Return the (X, Y) coordinate for the center point of the cell that contains the specified text.  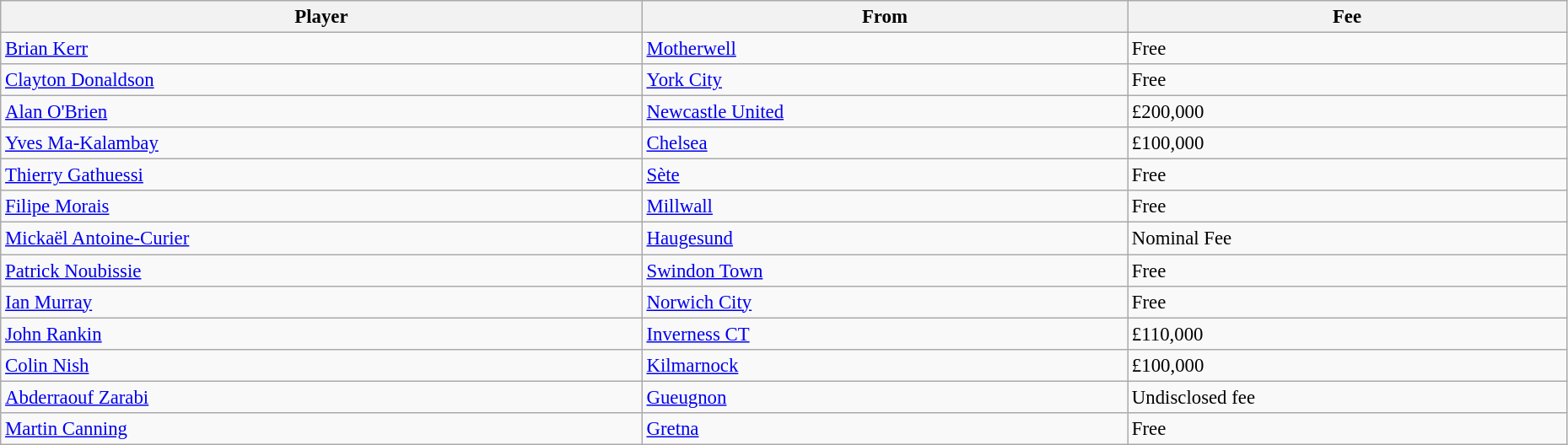
Player (321, 17)
Newcastle United (884, 112)
Filipe Morais (321, 206)
Clayton Donaldson (321, 80)
Patrick Noubissie (321, 271)
Haugesund (884, 239)
Yves Ma-Kalambay (321, 143)
John Rankin (321, 334)
Nominal Fee (1348, 239)
Undisclosed fee (1348, 397)
Norwich City (884, 302)
Gretna (884, 429)
Millwall (884, 206)
Brian Kerr (321, 49)
Abderraouf Zarabi (321, 397)
Inverness CT (884, 334)
Chelsea (884, 143)
Gueugnon (884, 397)
Kilmarnock (884, 365)
Sète (884, 175)
From (884, 17)
Alan O'Brien (321, 112)
Fee (1348, 17)
£110,000 (1348, 334)
Swindon Town (884, 271)
Martin Canning (321, 429)
Ian Murray (321, 302)
Colin Nish (321, 365)
York City (884, 80)
Mickaël Antoine-Curier (321, 239)
£200,000 (1348, 112)
Thierry Gathuessi (321, 175)
Motherwell (884, 49)
